Find where the given text appears and provide that cell's center as [X, Y] coordinate. 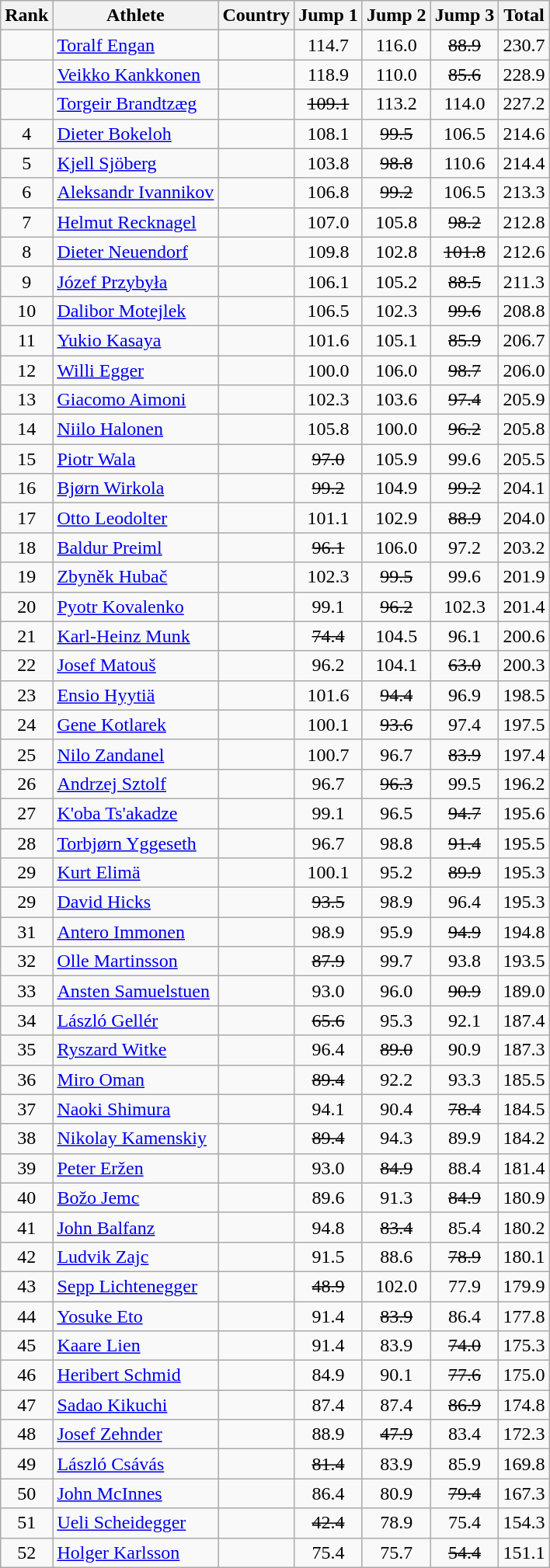
Ansten Samuelstuen [135, 991]
Country [256, 16]
108.1 [329, 134]
75.7 [396, 1552]
214.4 [524, 163]
Toralf Engan [135, 45]
Rank [26, 16]
Josef Matouš [135, 666]
Piotr Wala [135, 459]
Niilo Halonen [135, 429]
48.9 [329, 1286]
Nikolay Kamenskiy [135, 1139]
93.3 [465, 1080]
91.5 [329, 1257]
26 [26, 784]
35 [26, 1050]
193.5 [524, 961]
20 [26, 607]
205.8 [524, 429]
Willi Egger [135, 370]
101.8 [465, 252]
96.3 [396, 784]
Aleksandr Ivannikov [135, 193]
Naoki Shimura [135, 1109]
Dieter Bokeloh [135, 134]
Jump 1 [329, 16]
63.0 [465, 666]
151.1 [524, 1552]
Total [524, 16]
Josef Zehnder [135, 1434]
201.9 [524, 577]
174.8 [524, 1405]
105.2 [396, 281]
Helmut Recknagel [135, 222]
194.8 [524, 932]
109.8 [329, 252]
Božo Jemc [135, 1198]
92.1 [465, 1020]
230.7 [524, 45]
116.0 [396, 45]
105.1 [396, 340]
8 [26, 252]
114.7 [329, 45]
92.2 [396, 1080]
18 [26, 548]
180.2 [524, 1227]
46 [26, 1375]
103.6 [396, 400]
4 [26, 134]
213.3 [524, 193]
87.9 [329, 961]
208.8 [524, 311]
88.6 [396, 1257]
K'oba Ts'akadze [135, 813]
201.4 [524, 607]
94.9 [465, 932]
179.9 [524, 1286]
93.5 [329, 902]
180.1 [524, 1257]
10 [26, 311]
88.4 [465, 1168]
54.4 [465, 1552]
22 [26, 666]
Andrzej Sztolf [135, 784]
106.8 [329, 193]
204.1 [524, 488]
47.9 [396, 1434]
47 [26, 1405]
39 [26, 1168]
93.6 [396, 725]
227.2 [524, 104]
228.9 [524, 75]
91.3 [396, 1198]
Baldur Preiml [135, 548]
184.5 [524, 1109]
98.7 [465, 370]
206.0 [524, 370]
154.3 [524, 1523]
5 [26, 163]
52 [26, 1552]
41 [26, 1227]
36 [26, 1080]
169.8 [524, 1464]
198.5 [524, 695]
96.0 [396, 991]
50 [26, 1493]
200.3 [524, 666]
175.3 [524, 1346]
Zbyněk Hubač [135, 577]
42.4 [329, 1523]
6 [26, 193]
118.9 [329, 75]
90.4 [396, 1109]
John McInnes [135, 1493]
200.6 [524, 636]
Ueli Scheidegger [135, 1523]
Olle Martinsson [135, 961]
206.7 [524, 340]
Pyotr Kovalenko [135, 607]
94.3 [396, 1139]
48 [26, 1434]
105.9 [396, 459]
16 [26, 488]
104.5 [396, 636]
32 [26, 961]
24 [26, 725]
Kjell Sjöberg [135, 163]
78.4 [465, 1109]
74.0 [465, 1346]
181.4 [524, 1168]
98.2 [465, 222]
31 [26, 932]
Kurt Elimä [135, 873]
196.2 [524, 784]
Veikko Kankkonen [135, 75]
25 [26, 754]
Gene Kotlarek [135, 725]
51 [26, 1523]
László Gellér [135, 1020]
81.4 [329, 1464]
177.8 [524, 1316]
89.6 [329, 1198]
205.9 [524, 400]
Antero Immonen [135, 932]
Torbjørn Yggeseth [135, 843]
Ryszard Witke [135, 1050]
205.5 [524, 459]
106.1 [329, 281]
94.4 [396, 695]
214.6 [524, 134]
89.0 [396, 1050]
85.6 [465, 75]
David Hicks [135, 902]
21 [26, 636]
187.4 [524, 1020]
15 [26, 459]
102.8 [396, 252]
94.1 [329, 1109]
167.3 [524, 1493]
12 [26, 370]
97.2 [465, 548]
96.9 [465, 695]
184.2 [524, 1139]
Dieter Neuendorf [135, 252]
99.7 [396, 961]
102.0 [396, 1286]
94.7 [465, 813]
13 [26, 400]
Ensio Hyytiä [135, 695]
Sadao Kikuchi [135, 1405]
Bjørn Wirkola [135, 488]
204.0 [524, 518]
65.6 [329, 1020]
195.5 [524, 843]
Józef Przybyła [135, 281]
80.9 [396, 1493]
17 [26, 518]
95.2 [396, 873]
103.8 [329, 163]
Athlete [135, 16]
Yosuke Eto [135, 1316]
Heribert Schmid [135, 1375]
Sepp Lichtenegger [135, 1286]
44 [26, 1316]
113.2 [396, 104]
97.0 [329, 459]
9 [26, 281]
Holger Karlsson [135, 1552]
43 [26, 1286]
94.8 [329, 1227]
Jump 2 [396, 16]
Yukio Kasaya [135, 340]
96.5 [396, 813]
88.5 [465, 281]
104.9 [396, 488]
Peter Eržen [135, 1168]
14 [26, 429]
85.4 [465, 1227]
79.4 [465, 1493]
John Balfanz [135, 1227]
Jump 3 [465, 16]
27 [26, 813]
197.4 [524, 754]
28 [26, 843]
110.0 [396, 75]
180.9 [524, 1198]
102.9 [396, 518]
23 [26, 695]
45 [26, 1346]
90.1 [396, 1375]
László Csávás [135, 1464]
197.5 [524, 725]
109.1 [329, 104]
203.2 [524, 548]
Karl-Heinz Munk [135, 636]
77.6 [465, 1375]
211.3 [524, 281]
114.0 [465, 104]
33 [26, 991]
107.0 [329, 222]
172.3 [524, 1434]
Miro Oman [135, 1080]
175.0 [524, 1375]
37 [26, 1109]
34 [26, 1020]
77.9 [465, 1286]
40 [26, 1198]
11 [26, 340]
195.6 [524, 813]
100.7 [329, 754]
104.1 [396, 666]
185.5 [524, 1080]
Kaare Lien [135, 1346]
101.1 [329, 518]
187.3 [524, 1050]
42 [26, 1257]
95.9 [396, 932]
95.3 [396, 1020]
212.6 [524, 252]
Torgeir Brandtzæg [135, 104]
Giacomo Aimoni [135, 400]
86.9 [465, 1405]
Otto Leodolter [135, 518]
38 [26, 1139]
7 [26, 222]
Nilo Zandanel [135, 754]
110.6 [465, 163]
49 [26, 1464]
Ludvik Zajc [135, 1257]
19 [26, 577]
212.8 [524, 222]
93.8 [465, 961]
74.4 [329, 636]
Dalibor Motejlek [135, 311]
189.0 [524, 991]
